Extract the [x, y] coordinate from the center of the cell holding the provided text.  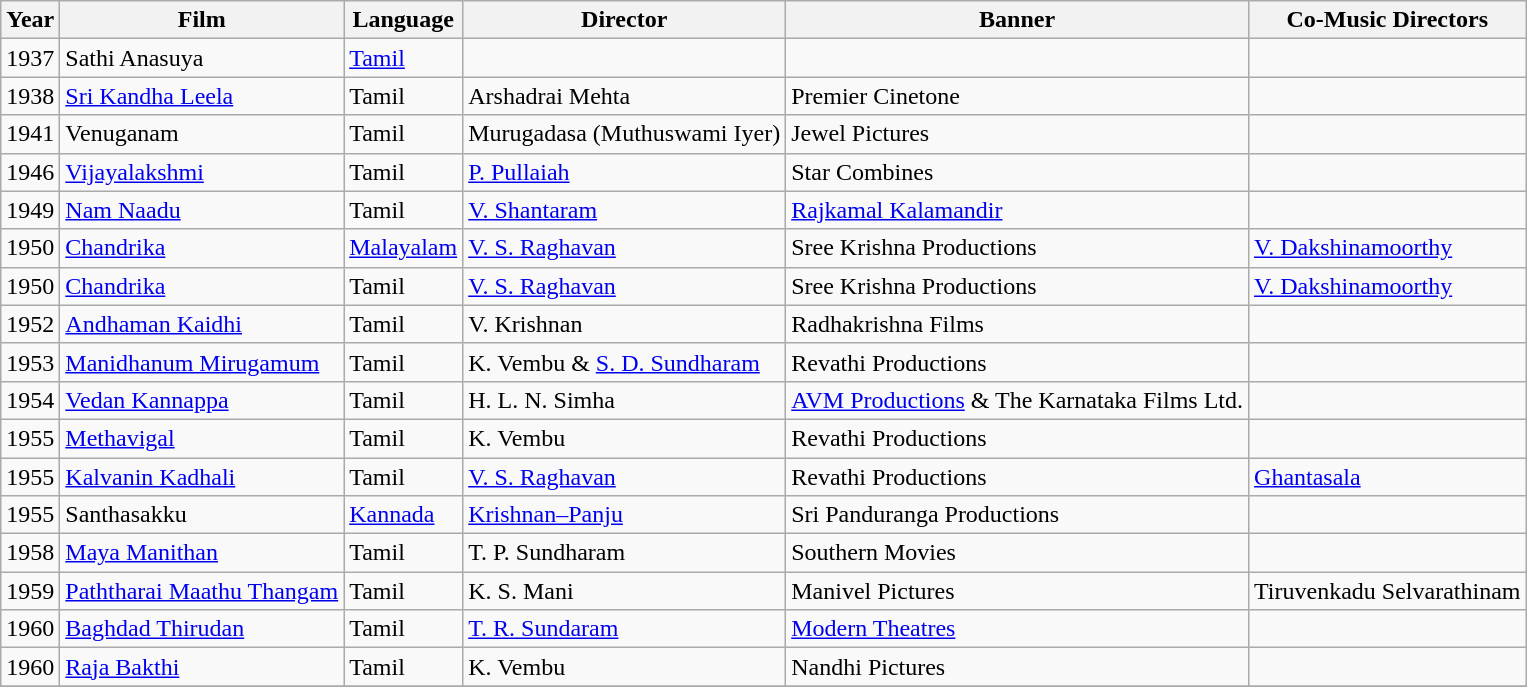
1952 [30, 324]
Manidhanum Mirugamum [202, 362]
1946 [30, 172]
Banner [1018, 20]
Paththarai Maathu Thangam [202, 591]
1938 [30, 96]
Santhasakku [202, 515]
AVM Productions & The Karnataka Films Ltd. [1018, 400]
1937 [30, 58]
Nam Naadu [202, 210]
V. Shantaram [624, 210]
1949 [30, 210]
K. S. Mani [624, 591]
1959 [30, 591]
Methavigal [202, 438]
1941 [30, 134]
Year [30, 20]
Raja Bakthi [202, 667]
Southern Movies [1018, 553]
Manivel Pictures [1018, 591]
Jewel Pictures [1018, 134]
Radhakrishna Films [1018, 324]
K. Vembu & S. D. Sundharam [624, 362]
Vijayalakshmi [202, 172]
Vedan Kannappa [202, 400]
Film [202, 20]
Director [624, 20]
Language [404, 20]
T. R. Sundaram [624, 629]
Tiruvenkadu Selvarathinam [1388, 591]
Sri Panduranga Productions [1018, 515]
Ghantasala [1388, 477]
Andhaman Kaidhi [202, 324]
Sri Kandha Leela [202, 96]
Co-Music Directors [1388, 20]
Baghdad Thirudan [202, 629]
Krishnan–Panju [624, 515]
Kannada [404, 515]
H. L. N. Simha [624, 400]
Arshadrai Mehta [624, 96]
Kalvanin Kadhali [202, 477]
1954 [30, 400]
V. Krishnan [624, 324]
Maya Manithan [202, 553]
Premier Cinetone [1018, 96]
Rajkamal Kalamandir [1018, 210]
Star Combines [1018, 172]
Nandhi Pictures [1018, 667]
T. P. Sundharam [624, 553]
1953 [30, 362]
Venuganam [202, 134]
Modern Theatres [1018, 629]
P. Pullaiah [624, 172]
Malayalam [404, 248]
Sathi Anasuya [202, 58]
Murugadasa (Muthuswami Iyer) [624, 134]
1958 [30, 553]
